Detect which cell encompasses the target text, then output its (X, Y) center coordinate. 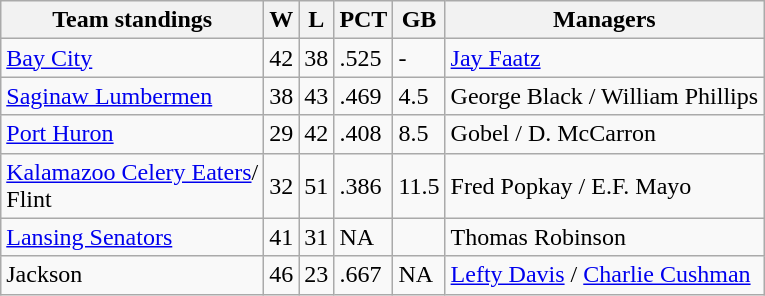
29 (282, 134)
.667 (364, 275)
51 (316, 186)
Kalamazoo Celery Eaters/ Flint (132, 186)
L (316, 20)
- (419, 58)
.408 (364, 134)
46 (282, 275)
Managers (604, 20)
Saginaw Lumbermen (132, 96)
.386 (364, 186)
.525 (364, 58)
.469 (364, 96)
Team standings (132, 20)
Jackson (132, 275)
Port Huron (132, 134)
Gobel / D. McCarron (604, 134)
Lefty Davis / Charlie Cushman (604, 275)
43 (316, 96)
Lansing Senators (132, 237)
George Black / William Phillips (604, 96)
32 (282, 186)
GB (419, 20)
41 (282, 237)
Fred Popkay / E.F. Mayo (604, 186)
4.5 (419, 96)
Bay City (132, 58)
PCT (364, 20)
31 (316, 237)
W (282, 20)
11.5 (419, 186)
8.5 (419, 134)
Thomas Robinson (604, 237)
Jay Faatz (604, 58)
23 (316, 275)
